Output the (x, y) coordinate of the center of the cell containing the given text.  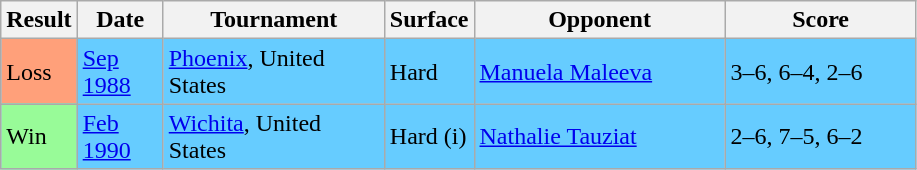
Tournament (274, 20)
2–6, 7–5, 6–2 (820, 136)
Score (820, 20)
Phoenix, United States (274, 72)
Sep 1988 (120, 72)
3–6, 6–4, 2–6 (820, 72)
Feb 1990 (120, 136)
Hard (429, 72)
Loss (39, 72)
Hard (i) (429, 136)
Result (39, 20)
Opponent (600, 20)
Win (39, 136)
Manuela Maleeva (600, 72)
Surface (429, 20)
Date (120, 20)
Nathalie Tauziat (600, 136)
Wichita, United States (274, 136)
